Find where the given text appears and provide that cell's center as (X, Y) coordinate. 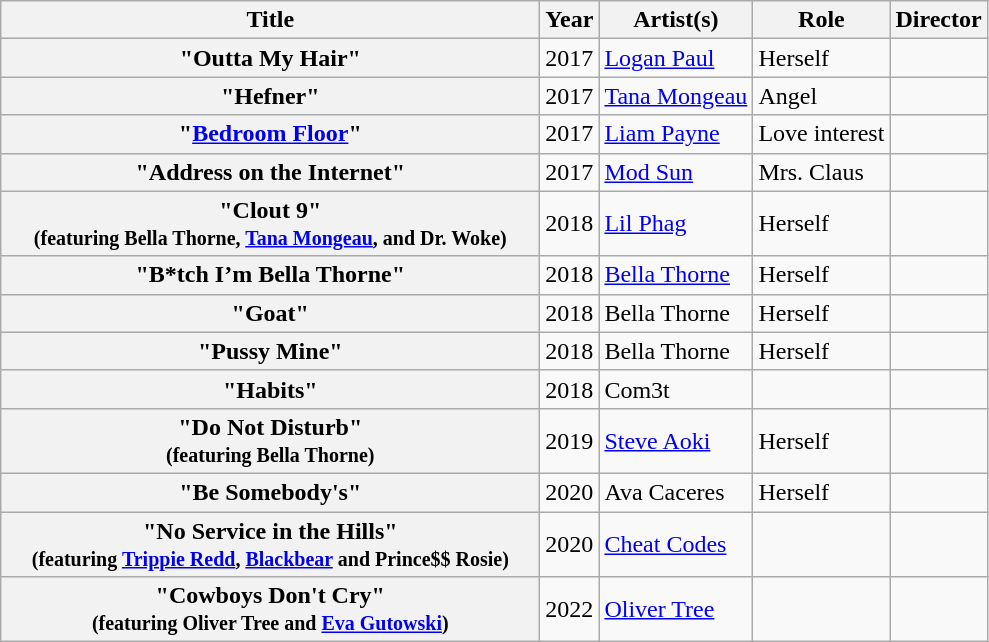
"Hefner" (270, 96)
Liam Payne (676, 134)
"Pussy Mine" (270, 351)
"Clout 9"(featuring Bella Thorne, Tana Mongeau, and Dr. Woke) (270, 224)
"Be Somebody's" (270, 492)
Title (270, 20)
Lil Phag (676, 224)
2019 (570, 440)
Love interest (822, 134)
"Habits" (270, 389)
Angel (822, 96)
Artist(s) (676, 20)
"Cowboys Don't Cry"(featuring Oliver Tree and Eva Gutowski) (270, 610)
"No Service in the Hills"(featuring Trippie Redd, Blackbear and Prince$$ Rosie) (270, 544)
Oliver Tree (676, 610)
"Outta My Hair" (270, 58)
Logan Paul (676, 58)
Ava Caceres (676, 492)
Com3t (676, 389)
Year (570, 20)
"Address on the Internet" (270, 172)
"B*tch I’m Bella Thorne" (270, 275)
"Bedroom Floor" (270, 134)
Mod Sun (676, 172)
"Goat" (270, 313)
Director (938, 20)
"Do Not Disturb"(featuring Bella Thorne) (270, 440)
2022 (570, 610)
Role (822, 20)
Cheat Codes (676, 544)
Mrs. Claus (822, 172)
Tana Mongeau (676, 96)
Steve Aoki (676, 440)
